Extract the [x, y] coordinate from the center of the cell holding the provided text.  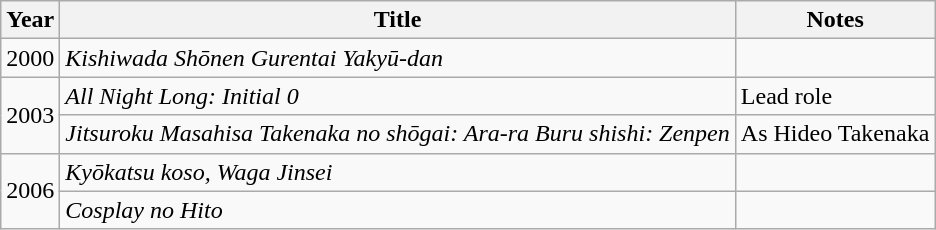
Kyōkatsu koso, Waga Jinsei [398, 172]
Kishiwada Shōnen Gurentai Yakyū-dan [398, 58]
Title [398, 20]
Lead role [835, 96]
All Night Long: Initial 0 [398, 96]
2000 [30, 58]
Jitsuroku Masahisa Takenaka no shōgai: Ara-ra Buru shishi: Zenpen [398, 134]
2006 [30, 191]
2003 [30, 115]
Notes [835, 20]
Cosplay no Hito [398, 210]
Year [30, 20]
As Hideo Takenaka [835, 134]
